Return the (x, y) coordinate for the center point of the cell that contains the specified text.  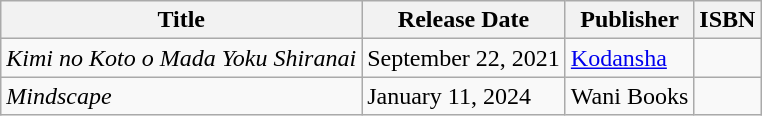
Kimi no Koto o Mada Yoku Shiranai (182, 58)
January 11, 2024 (464, 96)
Release Date (464, 20)
Wani Books (629, 96)
Publisher (629, 20)
Title (182, 20)
Mindscape (182, 96)
ISBN (728, 20)
September 22, 2021 (464, 58)
Kodansha (629, 58)
